Output the [X, Y] coordinate of the center of the cell containing the given text.  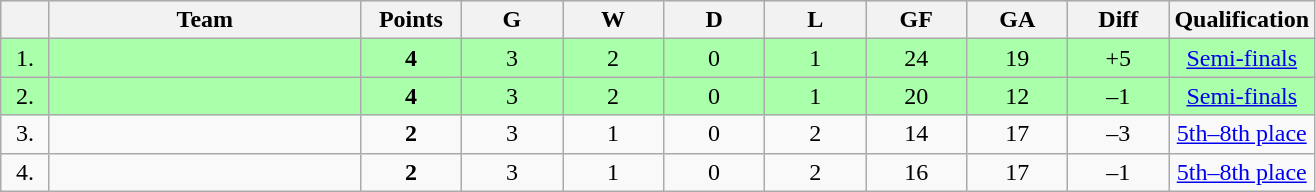
Points [410, 20]
D [714, 20]
L [816, 20]
–3 [1118, 134]
Diff [1118, 20]
G [512, 20]
19 [1018, 58]
12 [1018, 96]
+5 [1118, 58]
16 [916, 172]
14 [916, 134]
Qualification [1242, 20]
20 [916, 96]
W [612, 20]
GA [1018, 20]
2. [26, 96]
3. [26, 134]
Team [204, 20]
GF [916, 20]
1. [26, 58]
4. [26, 172]
24 [916, 58]
